For the text-containing cell, return its midpoint in [X, Y] coordinate format. 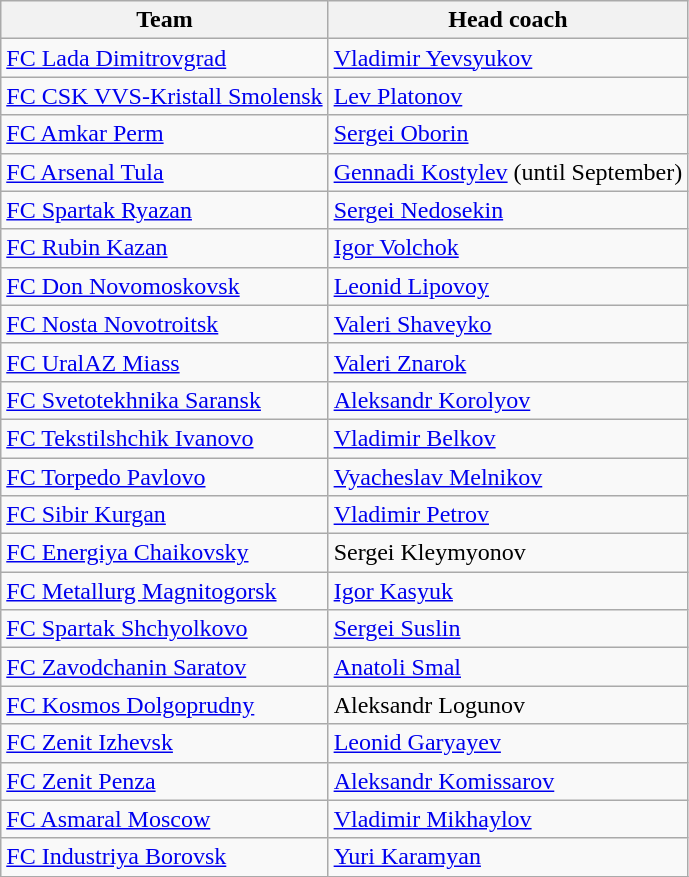
Vyacheslav Melnikov [508, 477]
Leonid Garyayev [508, 743]
FC Metallurg Magnitogorsk [164, 591]
FC Tekstilshchik Ivanovo [164, 438]
Team [164, 20]
Lev Platonov [508, 96]
FC Don Novomoskovsk [164, 286]
Valeri Shaveyko [508, 324]
Igor Kasyuk [508, 591]
Sergei Suslin [508, 629]
FC Spartak Shchyolkovo [164, 629]
FC UralAZ Miass [164, 362]
Sergei Kleymyonov [508, 553]
FC Asmaral Moscow [164, 819]
FC Svetotekhnika Saransk [164, 400]
Sergei Oborin [508, 134]
FC Nosta Novotroitsk [164, 324]
Leonid Lipovoy [508, 286]
FC Amkar Perm [164, 134]
FC Zavodchanin Saratov [164, 667]
Vladimir Petrov [508, 515]
FC Torpedo Pavlovo [164, 477]
Vladimir Belkov [508, 438]
Head coach [508, 20]
FC Zenit Penza [164, 781]
FC Spartak Ryazan [164, 210]
Sergei Nedosekin [508, 210]
Vladimir Mikhaylov [508, 819]
FC Industriya Borovsk [164, 857]
Valeri Znarok [508, 362]
Igor Volchok [508, 248]
FC Rubin Kazan [164, 248]
FC Arsenal Tula [164, 172]
Aleksandr Logunov [508, 705]
Aleksandr Komissarov [508, 781]
FC Lada Dimitrovgrad [164, 58]
FC Kosmos Dolgoprudny [164, 705]
FC CSK VVS-Kristall Smolensk [164, 96]
Yuri Karamyan [508, 857]
FC Energiya Chaikovsky [164, 553]
Aleksandr Korolyov [508, 400]
Vladimir Yevsyukov [508, 58]
FC Sibir Kurgan [164, 515]
Anatoli Smal [508, 667]
Gennadi Kostylev (until September) [508, 172]
FC Zenit Izhevsk [164, 743]
